Pinpoint the cell where the given text exists, returning its [x, y] midpoint coordinate. 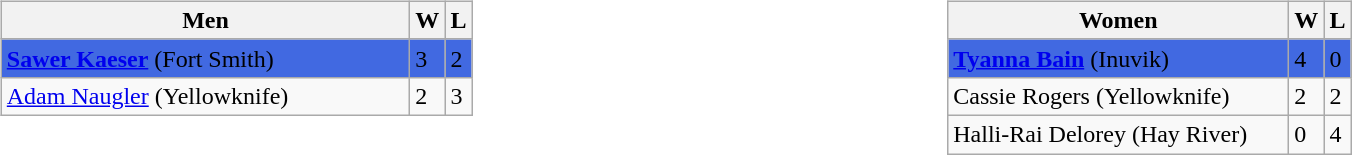
Tyanna Bain (Inuvik) [1118, 58]
Men [206, 20]
Women [1118, 20]
Sawer Kaeser (Fort Smith) [206, 58]
Adam Naugler (Yellowknife) [206, 96]
Halli-Rai Delorey (Hay River) [1118, 134]
Cassie Rogers (Yellowknife) [1118, 96]
